Locate the cell with the specified text and output its (x, y) center coordinate. 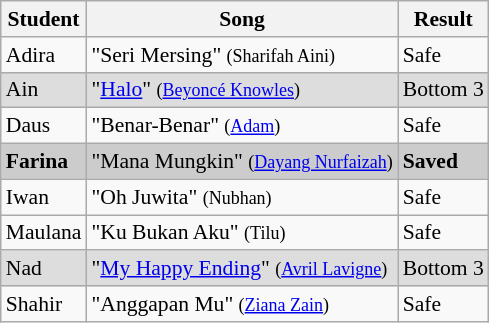
Result (444, 19)
"My Happy Ending" (Avril Lavigne) (242, 269)
"Seri Mersing" (Sharifah Aini) (242, 55)
Adira (44, 55)
Shahir (44, 304)
Ain (44, 90)
Daus (44, 126)
Song (242, 19)
Saved (444, 162)
Nad (44, 269)
Iwan (44, 197)
Farina (44, 162)
"Anggapan Mu" (Ziana Zain) (242, 304)
"Mana Mungkin" (Dayang Nurfaizah) (242, 162)
"Benar-Benar" (Adam) (242, 126)
Student (44, 19)
"Oh Juwita" (Nubhan) (242, 197)
Maulana (44, 233)
"Halo" (Beyoncé Knowles) (242, 90)
"Ku Bukan Aku" (Tilu) (242, 233)
